Scan for the cell matching the given text and deliver its [X, Y] coordinate at center. 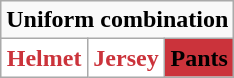
Uniform combination [118, 20]
Jersey [126, 58]
Pants [200, 58]
Helmet [44, 58]
